Extract the [X, Y] coordinate from the center of the cell holding the provided text.  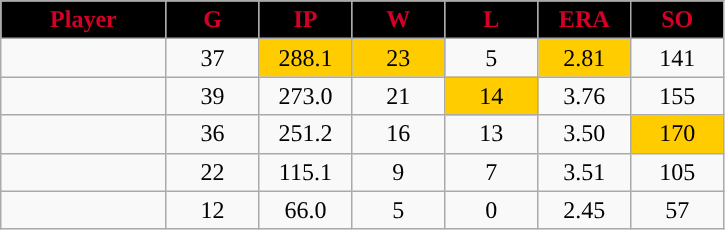
141 [678, 58]
12 [212, 210]
2.45 [584, 210]
115.1 [306, 172]
IP [306, 20]
36 [212, 134]
16 [398, 134]
9 [398, 172]
3.51 [584, 172]
13 [492, 134]
SO [678, 20]
G [212, 20]
23 [398, 58]
37 [212, 58]
288.1 [306, 58]
W [398, 20]
7 [492, 172]
170 [678, 134]
ERA [584, 20]
57 [678, 210]
L [492, 20]
155 [678, 96]
Player [84, 20]
251.2 [306, 134]
39 [212, 96]
0 [492, 210]
3.76 [584, 96]
66.0 [306, 210]
273.0 [306, 96]
2.81 [584, 58]
22 [212, 172]
3.50 [584, 134]
21 [398, 96]
105 [678, 172]
14 [492, 96]
